From the cell containing the given text, extract its center point as (X, Y) coordinate. 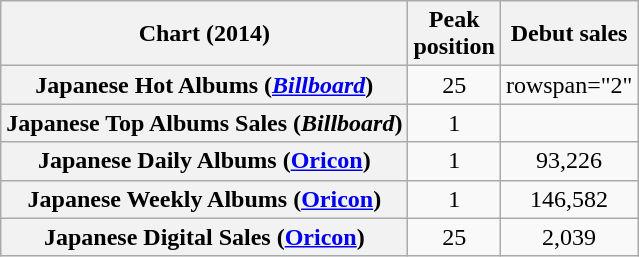
Japanese Hot Albums (Billboard) (204, 85)
Chart (2014) (204, 34)
2,039 (569, 237)
Japanese Top Albums Sales (Billboard) (204, 123)
rowspan="2" (569, 85)
Peakposition (454, 34)
Japanese Daily Albums (Oricon) (204, 161)
93,226 (569, 161)
146,582 (569, 199)
Debut sales (569, 34)
Japanese Weekly Albums (Oricon) (204, 199)
Japanese Digital Sales (Oricon) (204, 237)
